Find where the given text appears and provide that cell's center as [x, y] coordinate. 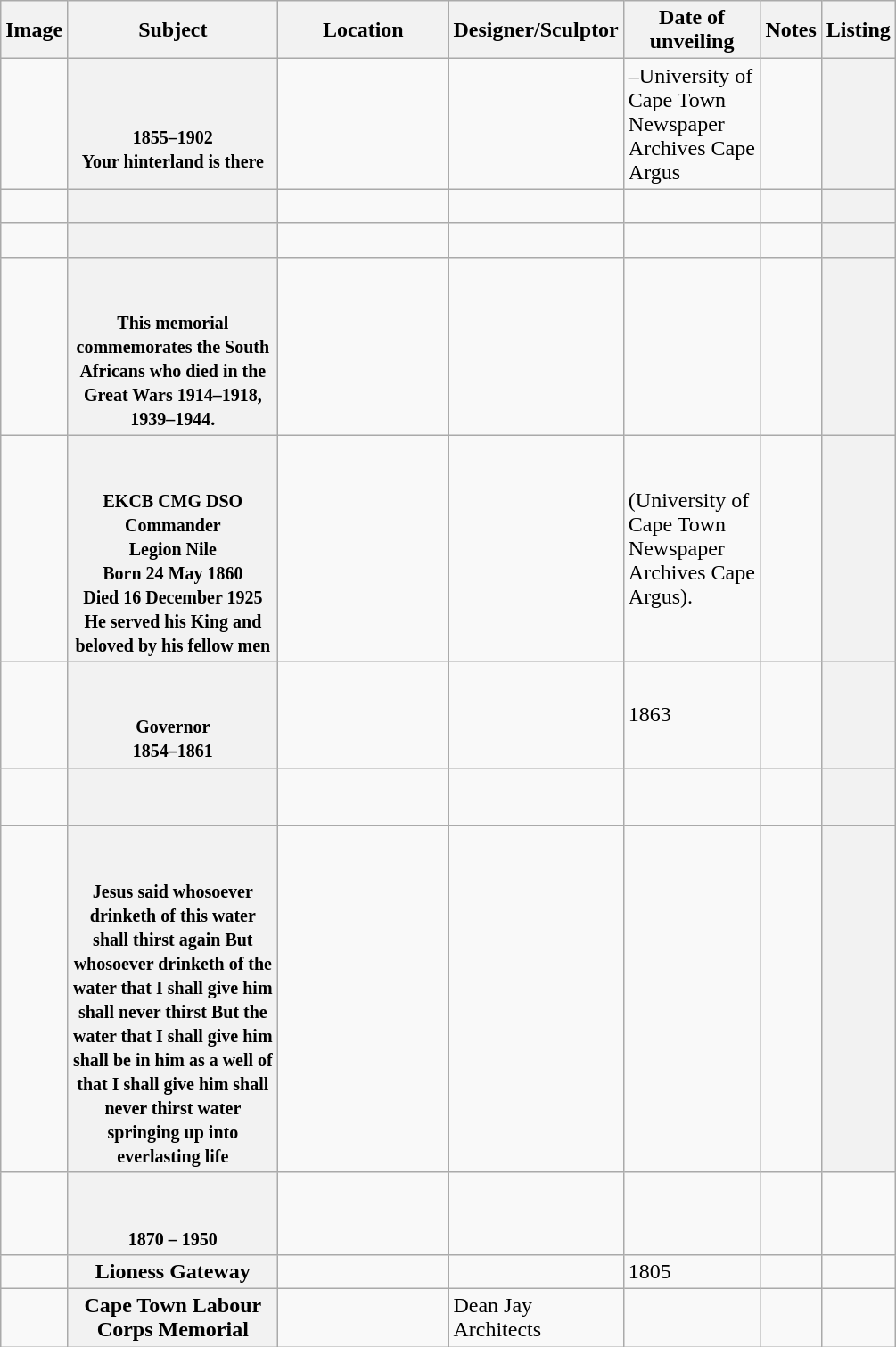
Listing [858, 30]
–University of Cape Town Newspaper Archives Cape Argus [692, 124]
Governor 1854–1861 [173, 715]
Subject [173, 30]
Lioness Gateway [173, 1271]
(University of Cape Town Newspaper Archives Cape Argus). [692, 548]
Location [364, 30]
1805 [692, 1271]
Dean Jay Architects [536, 1318]
Notes [791, 30]
Image [34, 30]
EKCB CMG DSO Commander Legion Nile Born 24 May 1860 Died 16 December 1925 He served his King and beloved by his fellow men [173, 548]
Cape Town Labour Corps Memorial [173, 1318]
1863 [692, 715]
1870 – 1950 [173, 1213]
This memorial commemorates the South Africans who died in the Great Wars 1914–1918, 1939–1944. [173, 346]
1855–1902 Your hinterland is there [173, 124]
Designer/Sculptor [536, 30]
Date of unveiling [692, 30]
